Output the (X, Y) coordinate of the center of the cell containing the given text.  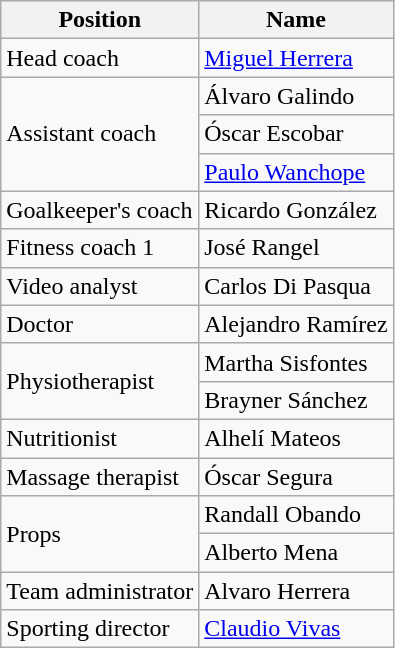
Brayner Sánchez (296, 400)
Óscar Segura (296, 477)
Assistant coach (100, 134)
Physiotherapist (100, 381)
Props (100, 534)
Massage therapist (100, 477)
Martha Sisfontes (296, 362)
Miguel Herrera (296, 58)
Randall Obando (296, 515)
Alhelí Mateos (296, 438)
Óscar Escobar (296, 134)
Nutritionist (100, 438)
Fitness coach 1 (100, 248)
Goalkeeper's coach (100, 210)
Carlos Di Pasqua (296, 286)
Alvaro Herrera (296, 591)
Ricardo González (296, 210)
Team administrator (100, 591)
Alberto Mena (296, 553)
Sporting director (100, 629)
Video analyst (100, 286)
Alejandro Ramírez (296, 324)
Doctor (100, 324)
Claudio Vivas (296, 629)
José Rangel (296, 248)
Position (100, 20)
Álvaro Galindo (296, 96)
Name (296, 20)
Paulo Wanchope (296, 172)
Head coach (100, 58)
